Output the [x, y] coordinate of the center of the cell containing the given text.  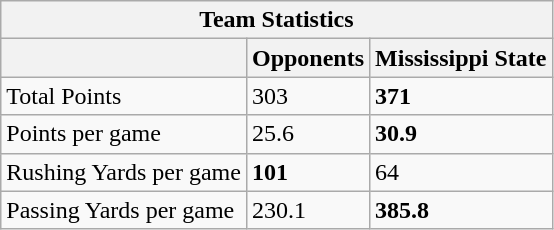
Team Statistics [276, 20]
303 [308, 96]
230.1 [308, 210]
25.6 [308, 134]
30.9 [461, 134]
64 [461, 172]
Mississippi State [461, 58]
Points per game [124, 134]
371 [461, 96]
Total Points [124, 96]
Rushing Yards per game [124, 172]
385.8 [461, 210]
Opponents [308, 58]
Passing Yards per game [124, 210]
101 [308, 172]
